Find where the given text appears and provide that cell's center as (X, Y) coordinate. 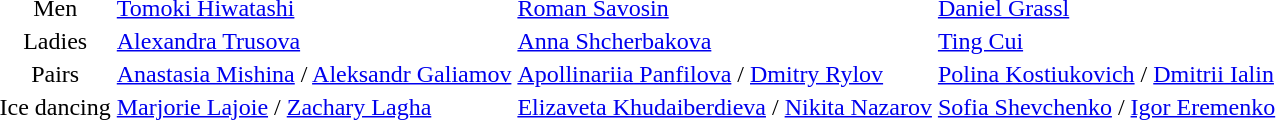
Polina Kostiukovich / Dmitrii Ialin (1106, 74)
Anastasia Mishina / Aleksandr Galiamov (314, 74)
Alexandra Trusova (314, 41)
Apollinariia Panfilova / Dmitry Rylov (725, 74)
Ting Cui (1106, 41)
Anna Shcherbakova (725, 41)
